Return [x, y] of the center of cell containing provided text 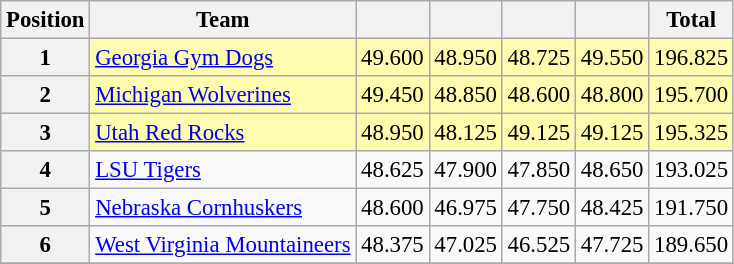
48.375 [392, 245]
189.650 [692, 245]
48.650 [612, 170]
West Virginia Mountaineers [223, 245]
47.025 [466, 245]
195.325 [692, 133]
47.900 [466, 170]
Utah Red Rocks [223, 133]
48.850 [466, 95]
1 [46, 58]
191.750 [692, 208]
48.725 [538, 58]
46.525 [538, 245]
47.850 [538, 170]
Team [223, 20]
195.700 [692, 95]
49.600 [392, 58]
49.450 [392, 95]
193.025 [692, 170]
6 [46, 245]
Nebraska Cornhuskers [223, 208]
46.975 [466, 208]
47.750 [538, 208]
Michigan Wolverines [223, 95]
5 [46, 208]
48.125 [466, 133]
2 [46, 95]
LSU Tigers [223, 170]
48.625 [392, 170]
47.725 [612, 245]
49.550 [612, 58]
3 [46, 133]
Georgia Gym Dogs [223, 58]
Position [46, 20]
4 [46, 170]
Total [692, 20]
196.825 [692, 58]
48.425 [612, 208]
48.800 [612, 95]
